Identify which cell holds the provided text, then report its (x, y) central coordinate. 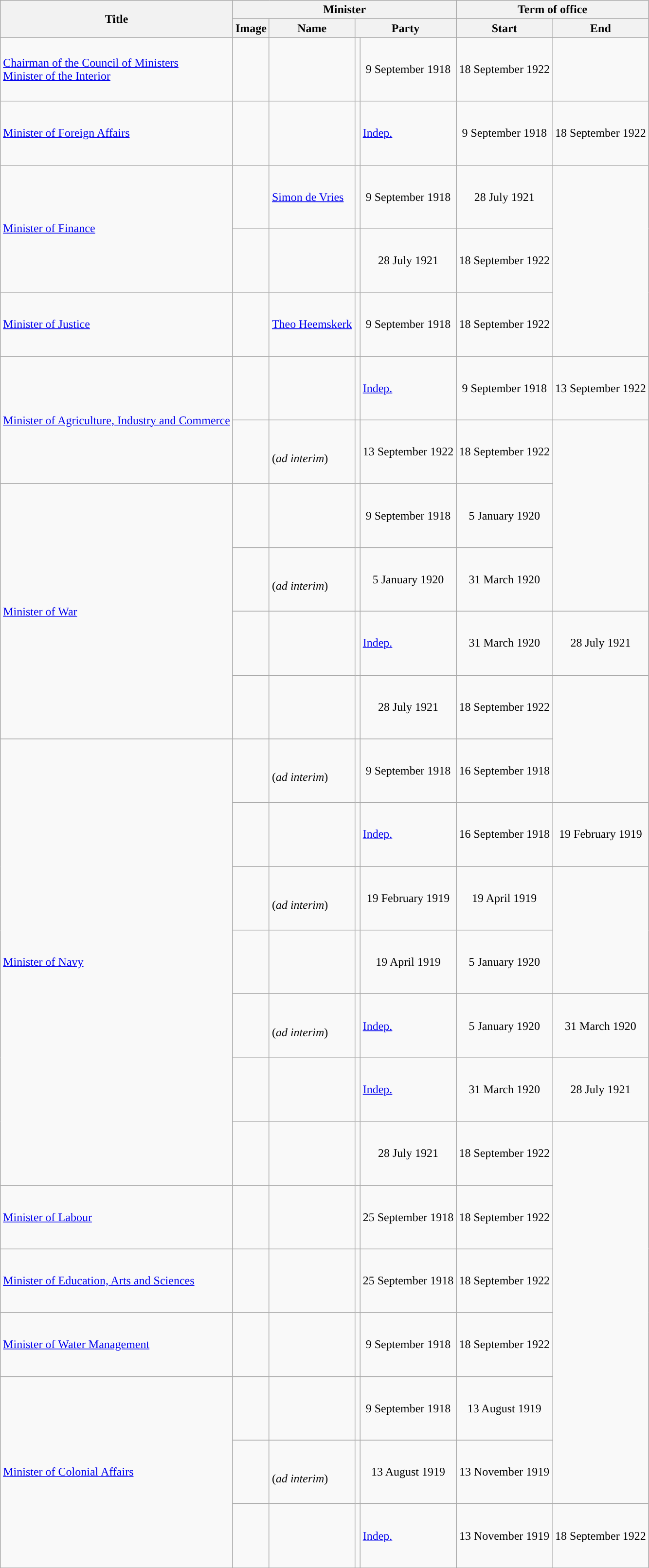
Party (406, 28)
Minister of Agriculture, Industry and Commerce (117, 420)
Minister of Labour (117, 1217)
Minister of Navy (117, 962)
Minister of Finance (117, 229)
Minister of Water Management (117, 1345)
Minister of War (117, 611)
Minister of Education, Arts and Sciences (117, 1280)
Minister (344, 10)
Name (312, 28)
End (601, 28)
Minister of Justice (117, 324)
Simon de Vries (312, 197)
Chairman of the Council of Ministers Minister of the Interior (117, 69)
Minister of Colonial Affairs (117, 1472)
Term of office (553, 10)
Title (117, 19)
Start (505, 28)
Theo Heemskerk (312, 324)
Minister of Foreign Affairs (117, 133)
Image (251, 28)
